Locate the cell with the specified text and output its [X, Y] center coordinate. 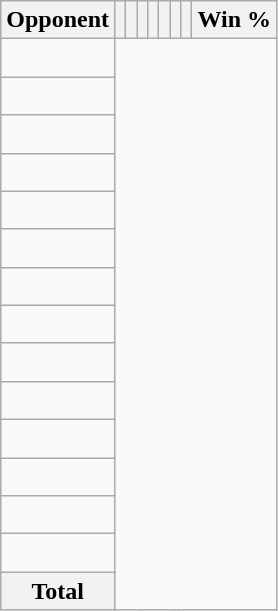
Opponent [58, 20]
Win % [234, 20]
Total [58, 591]
